Pinpoint the cell where the given text exists, returning its (X, Y) midpoint coordinate. 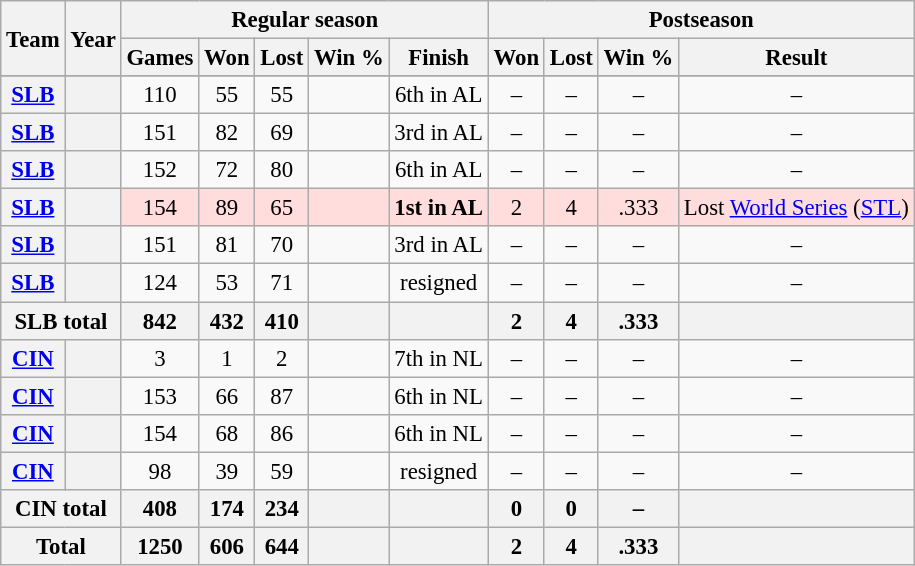
1250 (160, 546)
7th in NL (438, 358)
1st in AL (438, 208)
234 (282, 509)
71 (282, 283)
68 (227, 433)
152 (160, 170)
606 (227, 546)
Team (33, 38)
69 (282, 133)
153 (160, 396)
86 (282, 433)
66 (227, 396)
Year (93, 38)
174 (227, 509)
70 (282, 245)
842 (160, 321)
39 (227, 471)
Games (160, 58)
3 (160, 358)
72 (227, 170)
644 (282, 546)
Lost World Series (STL) (797, 208)
87 (282, 396)
Regular season (304, 20)
89 (227, 208)
59 (282, 471)
Result (797, 58)
98 (160, 471)
Finish (438, 58)
CIN total (61, 509)
65 (282, 208)
1 (227, 358)
124 (160, 283)
53 (227, 283)
432 (227, 321)
110 (160, 95)
Postseason (701, 20)
81 (227, 245)
82 (227, 133)
408 (160, 509)
410 (282, 321)
SLB total (61, 321)
Total (61, 546)
80 (282, 170)
